Return the (x, y) coordinate for the center point of the cell that contains the specified text.  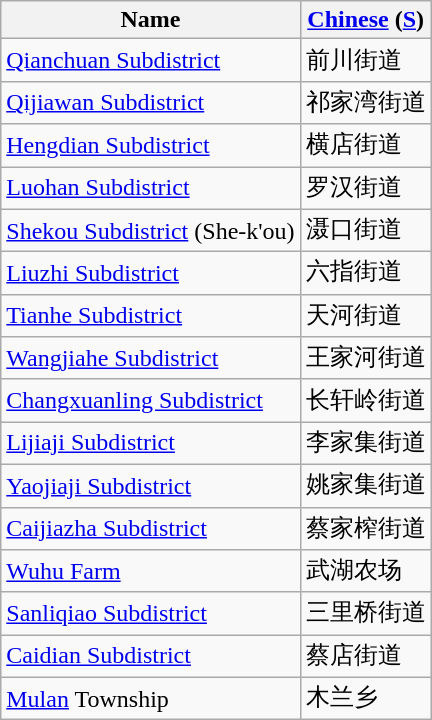
Mulan Township (150, 698)
罗汉街道 (366, 188)
武湖农场 (366, 572)
横店街道 (366, 146)
Sanliqiao Subdistrict (150, 614)
六指街道 (366, 274)
Caidian Subdistrict (150, 656)
李家集街道 (366, 444)
Changxuanling Subdistrict (150, 400)
前川街道 (366, 60)
Chinese (S) (366, 20)
Liuzhi Subdistrict (150, 274)
Luohan Subdistrict (150, 188)
木兰乡 (366, 698)
Qianchuan Subdistrict (150, 60)
长轩岭街道 (366, 400)
Yaojiaji Subdistrict (150, 486)
Caijiazha Subdistrict (150, 528)
滠口街道 (366, 230)
Wuhu Farm (150, 572)
Qijiawan Subdistrict (150, 102)
Hengdian Subdistrict (150, 146)
Shekou Subdistrict (She-k'ou) (150, 230)
蔡店街道 (366, 656)
王家河街道 (366, 358)
三里桥街道 (366, 614)
祁家湾街道 (366, 102)
天河街道 (366, 316)
姚家集街道 (366, 486)
Lijiaji Subdistrict (150, 444)
Wangjiahe Subdistrict (150, 358)
Tianhe Subdistrict (150, 316)
Name (150, 20)
蔡家榨街道 (366, 528)
